Determine the (x, y) coordinate at the center of the cell enclosing the given text.  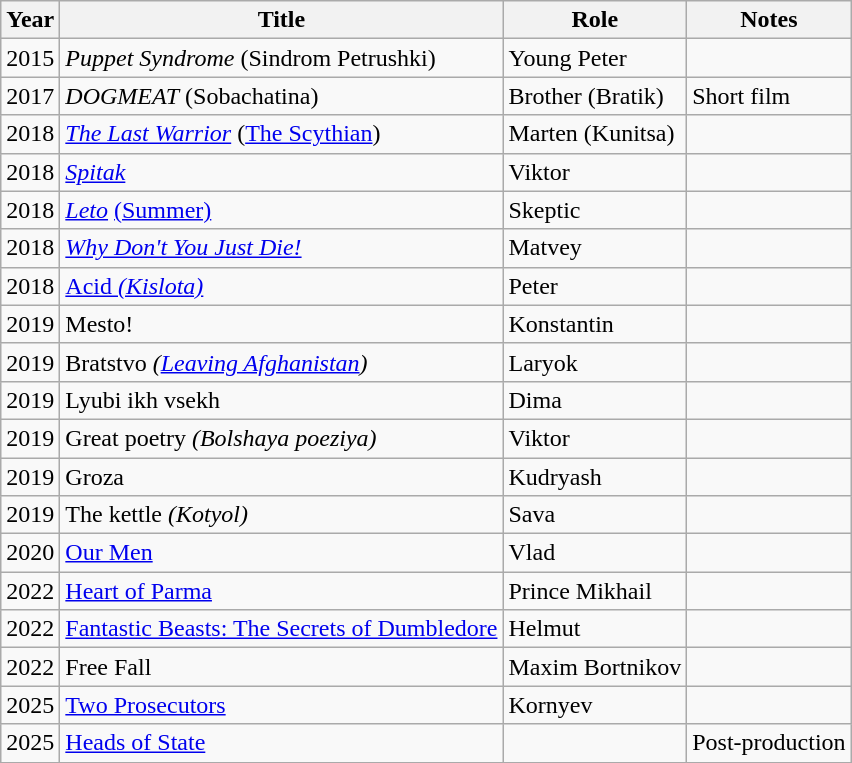
Short film (769, 96)
The kettle (Kotyol) (282, 515)
Post-production (769, 743)
2017 (30, 96)
Spitak (282, 172)
Heart of Parma (282, 591)
Leto (Summer) (282, 210)
Vlad (595, 553)
Notes (769, 20)
Prince Mikhail (595, 591)
Role (595, 20)
2015 (30, 58)
Mesto! (282, 324)
Laryok (595, 362)
Matvey (595, 248)
Fantastic Beasts: The Secrets of Dumbledore (282, 629)
Young Peter (595, 58)
Bratstvo (Leaving Afghanistan) (282, 362)
Puppet Syndrome (Sindrom Petrushki) (282, 58)
DOGMEAT (Sobachatina) (282, 96)
Peter (595, 286)
Great poetry (Bolshaya poeziya) (282, 438)
Our Men (282, 553)
Title (282, 20)
Free Fall (282, 667)
Marten (Kunitsa) (595, 134)
Maxim Bortnikov (595, 667)
Groza (282, 477)
Two Prosecutors (282, 705)
Kornyev (595, 705)
Skeptic (595, 210)
Kudryash (595, 477)
The Last Warrior (The Scythian) (282, 134)
Acid (Kislota) (282, 286)
Lyubi ikh vsekh (282, 400)
Helmut (595, 629)
Heads of State (282, 743)
Brother (Bratik) (595, 96)
Year (30, 20)
Dima (595, 400)
Konstantin (595, 324)
Why Don't You Just Die! (282, 248)
2020 (30, 553)
Sava (595, 515)
